Scan for the cell matching the given text and deliver its [x, y] coordinate at center. 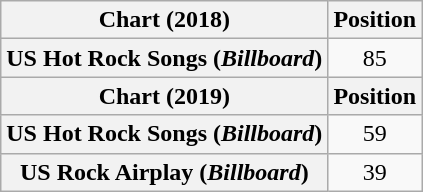
39 [375, 172]
Chart (2019) [164, 96]
59 [375, 134]
85 [375, 58]
US Rock Airplay (Billboard) [164, 172]
Chart (2018) [164, 20]
